Determine the (X, Y) coordinate at the center of the cell enclosing the given text.  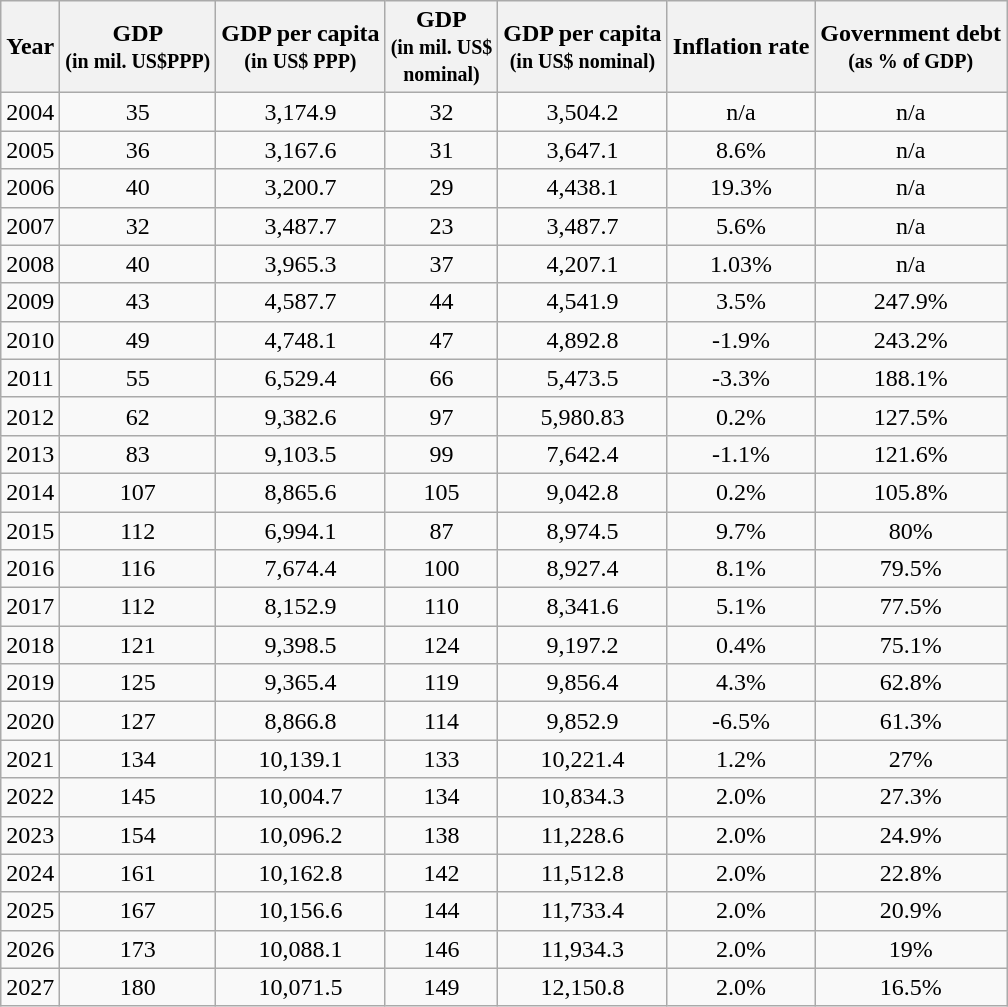
10,071.5 (300, 987)
2021 (30, 759)
5,473.5 (582, 378)
19.3% (741, 188)
100 (442, 569)
27.3% (911, 797)
83 (138, 454)
133 (442, 759)
180 (138, 987)
8.1% (741, 569)
2014 (30, 492)
3,174.9 (300, 112)
9,365.4 (300, 683)
144 (442, 911)
99 (442, 454)
12,150.8 (582, 987)
75.1% (911, 645)
10,834.3 (582, 797)
16.5% (911, 987)
8,341.6 (582, 607)
2016 (30, 569)
4.3% (741, 683)
2006 (30, 188)
20.9% (911, 911)
55 (138, 378)
8,974.5 (582, 531)
GDP(in mil. US$nominal) (442, 47)
188.1% (911, 378)
145 (138, 797)
GDP(in mil. US$PPP) (138, 47)
2026 (30, 949)
2005 (30, 150)
7,642.4 (582, 454)
127 (138, 721)
11,733.4 (582, 911)
2018 (30, 645)
2008 (30, 264)
Inflation rate (741, 47)
146 (442, 949)
9,852.9 (582, 721)
7,674.4 (300, 569)
154 (138, 835)
8,865.6 (300, 492)
2027 (30, 987)
9,382.6 (300, 416)
4,541.9 (582, 302)
2007 (30, 226)
3,965.3 (300, 264)
10,096.2 (300, 835)
105.8% (911, 492)
8,152.9 (300, 607)
37 (442, 264)
107 (138, 492)
2009 (30, 302)
97 (442, 416)
8,927.4 (582, 569)
105 (442, 492)
24.9% (911, 835)
161 (138, 873)
247.9% (911, 302)
1.03% (741, 264)
2019 (30, 683)
116 (138, 569)
43 (138, 302)
79.5% (911, 569)
35 (138, 112)
2017 (30, 607)
167 (138, 911)
121.6% (911, 454)
10,162.8 (300, 873)
66 (442, 378)
47 (442, 340)
5.1% (741, 607)
-1.9% (741, 340)
9,856.4 (582, 683)
11,512.8 (582, 873)
9,103.5 (300, 454)
2023 (30, 835)
4,207.1 (582, 264)
3,200.7 (300, 188)
77.5% (911, 607)
114 (442, 721)
44 (442, 302)
6,994.1 (300, 531)
Government debt(as % of GDP) (911, 47)
2025 (30, 911)
127.5% (911, 416)
9,197.2 (582, 645)
110 (442, 607)
3,504.2 (582, 112)
2011 (30, 378)
138 (442, 835)
9,042.8 (582, 492)
87 (442, 531)
10,221.4 (582, 759)
10,088.1 (300, 949)
9.7% (741, 531)
29 (442, 188)
49 (138, 340)
2020 (30, 721)
19% (911, 949)
4,748.1 (300, 340)
2004 (30, 112)
0.4% (741, 645)
-3.3% (741, 378)
GDP per capita(in US$ nominal) (582, 47)
11,934.3 (582, 949)
8.6% (741, 150)
142 (442, 873)
GDP per capita(in US$ PPP) (300, 47)
62.8% (911, 683)
61.3% (911, 721)
124 (442, 645)
1.2% (741, 759)
2010 (30, 340)
11,228.6 (582, 835)
3.5% (741, 302)
9,398.5 (300, 645)
149 (442, 987)
36 (138, 150)
2022 (30, 797)
23 (442, 226)
Year (30, 47)
8,866.8 (300, 721)
119 (442, 683)
22.8% (911, 873)
80% (911, 531)
4,438.1 (582, 188)
62 (138, 416)
3,167.6 (300, 150)
4,892.8 (582, 340)
2024 (30, 873)
3,647.1 (582, 150)
2015 (30, 531)
2013 (30, 454)
-1.1% (741, 454)
4,587.7 (300, 302)
10,156.6 (300, 911)
5.6% (741, 226)
243.2% (911, 340)
10,004.7 (300, 797)
125 (138, 683)
2012 (30, 416)
31 (442, 150)
6,529.4 (300, 378)
5,980.83 (582, 416)
121 (138, 645)
10,139.1 (300, 759)
-6.5% (741, 721)
27% (911, 759)
173 (138, 949)
